Determine the (x, y) coordinate at the center of the cell enclosing the given text.  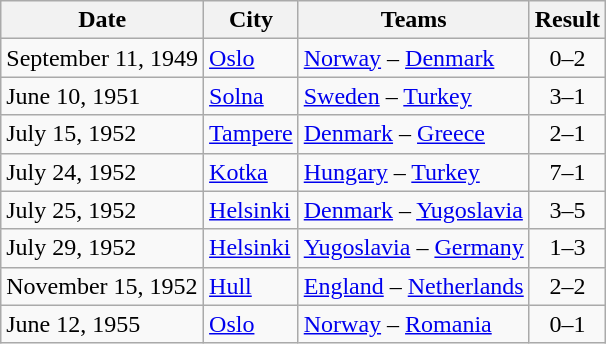
Norway – Denmark (414, 58)
Norway – Romania (414, 324)
July 29, 1952 (102, 248)
Hungary – Turkey (414, 172)
Denmark – Greece (414, 134)
7–1 (567, 172)
Kotka (252, 172)
3–5 (567, 210)
1–3 (567, 248)
July 25, 1952 (102, 210)
Solna (252, 96)
July 15, 1952 (102, 134)
Sweden – Turkey (414, 96)
2–2 (567, 286)
Tampere (252, 134)
Result (567, 20)
3–1 (567, 96)
Yugoslavia – Germany (414, 248)
September 11, 1949 (102, 58)
Date (102, 20)
June 10, 1951 (102, 96)
June 12, 1955 (102, 324)
0–2 (567, 58)
England – Netherlands (414, 286)
Teams (414, 20)
Denmark – Yugoslavia (414, 210)
Hull (252, 286)
November 15, 1952 (102, 286)
City (252, 20)
0–1 (567, 324)
July 24, 1952 (102, 172)
2–1 (567, 134)
